Provide the [x, y] coordinate of the cell's center where the given text is located.  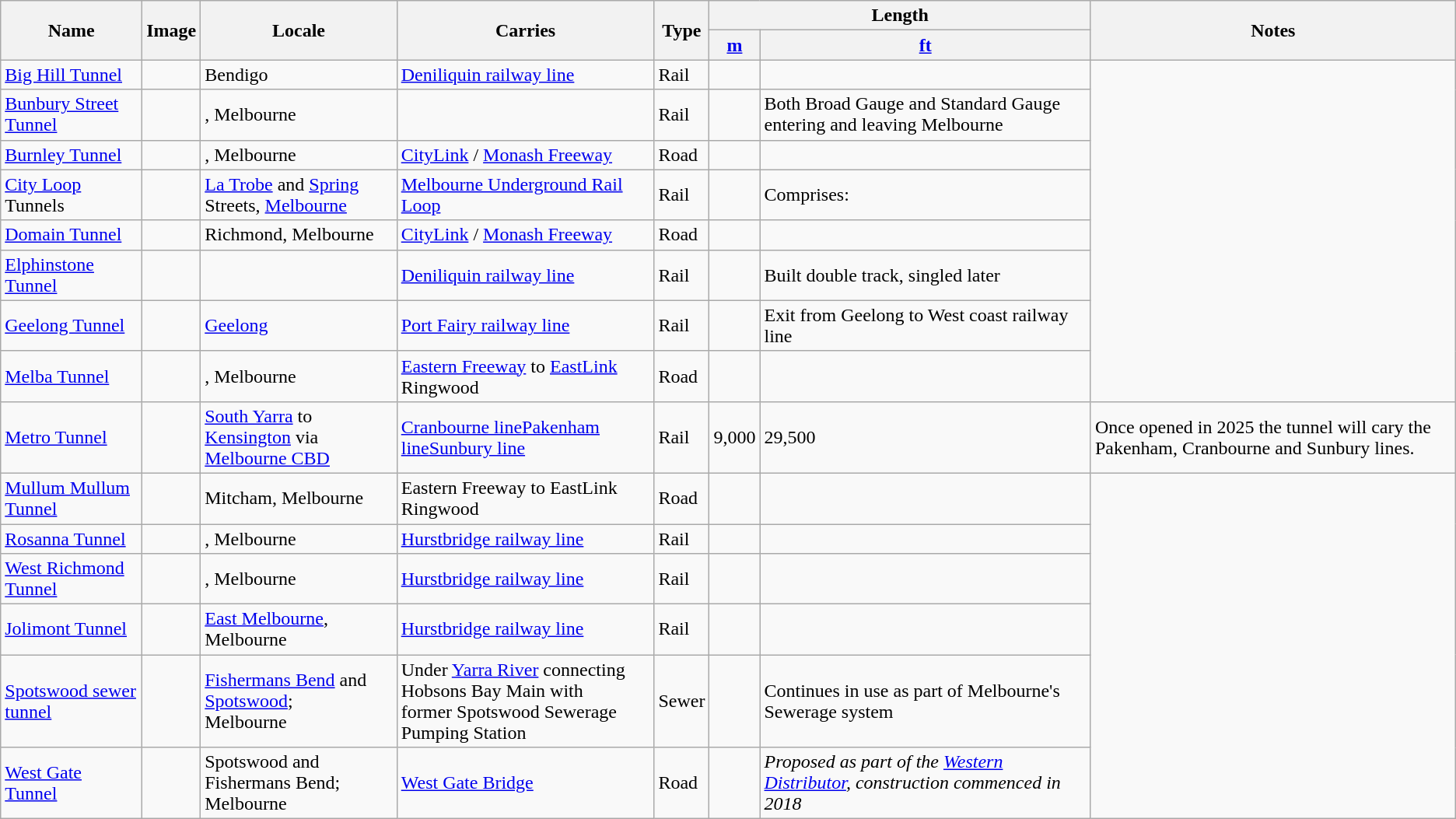
Geelong [299, 325]
Once opened in 2025 the tunnel will cary the Pakenham, Cranbourne and Sunbury lines. [1272, 437]
Big Hill Tunnel [72, 75]
East Melbourne, Melbourne [299, 630]
Fishermans Bend and Spotswood;Melbourne [299, 702]
Bendigo [299, 75]
Length [900, 16]
Spotswood sewer tunnel [72, 702]
West Richmond Tunnel [72, 579]
Rosanna Tunnel [72, 539]
Bunbury Street Tunnel [72, 115]
Burnley Tunnel [72, 155]
Comprises: [926, 194]
Continues in use as part of Melbourne's Sewerage system [926, 702]
29,500 [926, 437]
Melbourne Underground Rail Loop [526, 194]
Jolimont Tunnel [72, 630]
Spotswood and Fishermans Bend;Melbourne [299, 783]
Name [72, 30]
9,000 [734, 437]
m [734, 45]
West Gate Tunnel [72, 783]
Port Fairy railway line [526, 325]
Locale [299, 30]
Type [681, 30]
City Loop Tunnels [72, 194]
Proposed as part of the Western Distributor, construction commenced in 2018 [926, 783]
Mitcham, Melbourne [299, 498]
Mullum Mullum Tunnel [72, 498]
Metro Tunnel [72, 437]
Built double track, singled later [926, 275]
Both Broad Gauge and Standard Gauge entering and leaving Melbourne [926, 115]
La Trobe and Spring Streets, Melbourne [299, 194]
Under Yarra River connecting Hobsons Bay Main withformer Spotswood Sewerage Pumping Station [526, 702]
Melba Tunnel [72, 376]
Elphinstone Tunnel [72, 275]
Exit from Geelong to West coast railway line [926, 325]
West Gate Bridge [526, 783]
Notes [1272, 30]
Domain Tunnel [72, 235]
ft [926, 45]
South Yarra toKensington via Melbourne CBD [299, 437]
Carries [526, 30]
Cranbourne linePakenham lineSunbury line [526, 437]
Sewer [681, 702]
Geelong Tunnel [72, 325]
Image [171, 30]
Richmond, Melbourne [299, 235]
